Identify which cell holds the provided text, then report its (x, y) central coordinate. 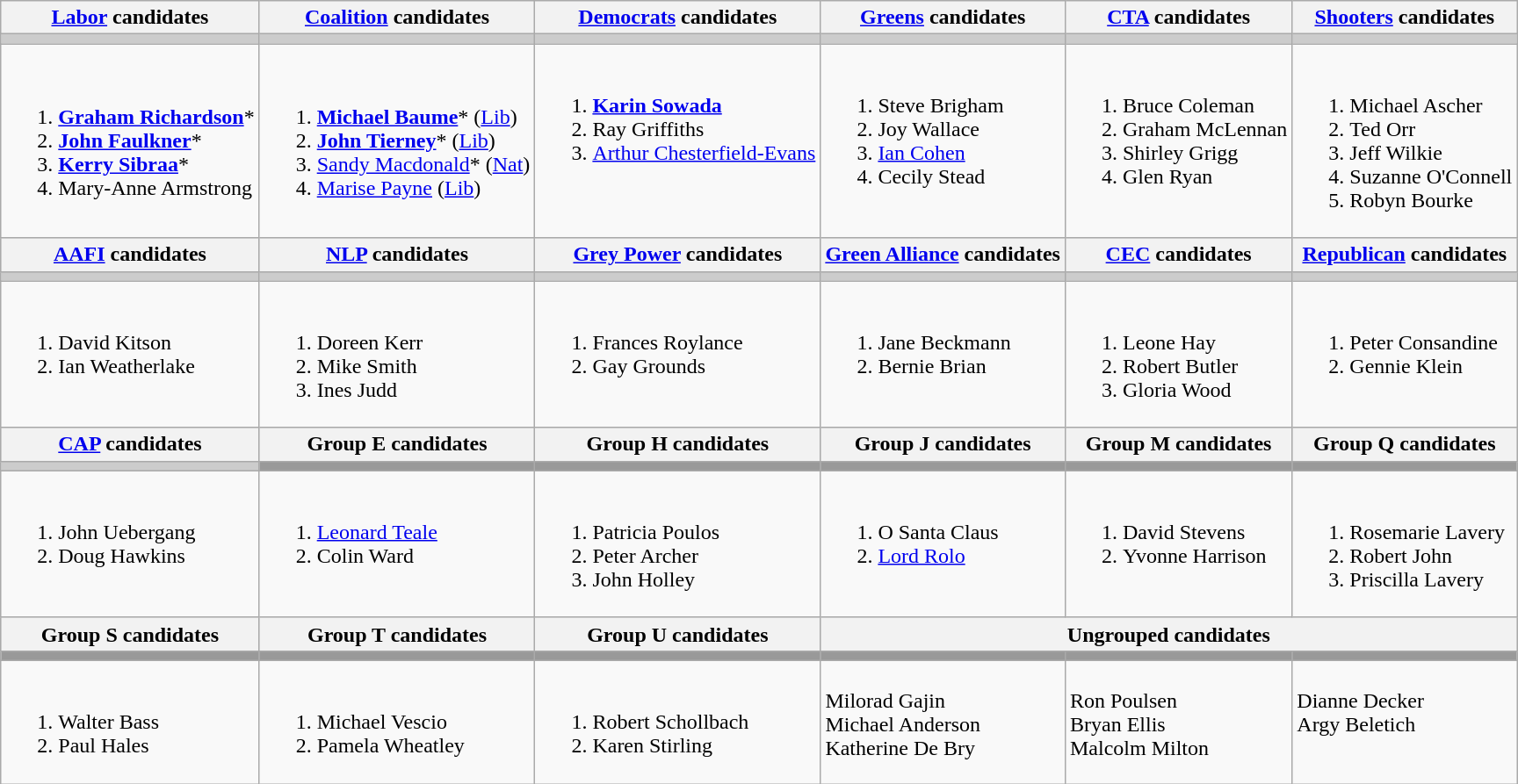
Group M candidates (1178, 444)
Greens candidates (943, 18)
O Santa ClausLord Rolo (943, 544)
AAFI candidates (130, 255)
Doreen KerrMike SmithInes Judd (397, 355)
Group S candidates (130, 634)
Labor candidates (130, 18)
Karin SowadaRay GriffithsArthur Chesterfield-Evans (678, 140)
Ungrouped candidates (1168, 634)
Group U candidates (678, 634)
John UebergangDoug Hawkins (130, 544)
Peter ConsandineGennie Klein (1405, 355)
CAP candidates (130, 444)
Group Q candidates (1405, 444)
David StevensYvonne Harrison (1178, 544)
Walter BassPaul Hales (130, 722)
Democrats candidates (678, 18)
Jane BeckmannBernie Brian (943, 355)
Graham Richardson*John Faulkner*Kerry Sibraa*Mary-Anne Armstrong (130, 140)
CTA candidates (1178, 18)
Milorad Gajin Michael Anderson Katherine De Bry (943, 722)
Group E candidates (397, 444)
Dianne Decker Argy Beletich (1405, 722)
CEC candidates (1178, 255)
Rosemarie LaveryRobert JohnPriscilla Lavery (1405, 544)
Coalition candidates (397, 18)
Michael Baume* (Lib)John Tierney* (Lib)Sandy Macdonald* (Nat)Marise Payne (Lib) (397, 140)
Shooters candidates (1405, 18)
Green Alliance candidates (943, 255)
Michael VescioPamela Wheatley (397, 722)
Grey Power candidates (678, 255)
Steve BrighamJoy WallaceIan CohenCecily Stead (943, 140)
Bruce ColemanGraham McLennanShirley GriggGlen Ryan (1178, 140)
Robert SchollbachKaren Stirling (678, 722)
Michael AscherTed OrrJeff WilkieSuzanne O'ConnellRobyn Bourke (1405, 140)
NLP candidates (397, 255)
Group H candidates (678, 444)
David KitsonIan Weatherlake (130, 355)
Patricia PoulosPeter ArcherJohn Holley (678, 544)
Leone HayRobert ButlerGloria Wood (1178, 355)
Frances RoylanceGay Grounds (678, 355)
Republican candidates (1405, 255)
Group T candidates (397, 634)
Ron Poulsen Bryan Ellis Malcolm Milton (1178, 722)
Leonard TealeColin Ward (397, 544)
Group J candidates (943, 444)
